Search for the cell housing the specified text and yield its [x, y] center coordinate. 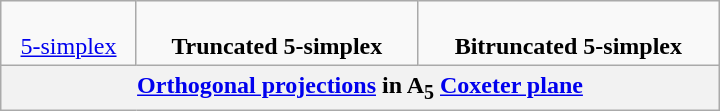
Bitruncated 5-simplex [568, 34]
Orthogonal projections in A5 Coxeter plane [360, 88]
Truncated 5-simplex [276, 34]
5-simplex [69, 34]
